Scan for the cell matching the given text and deliver its [X, Y] coordinate at center. 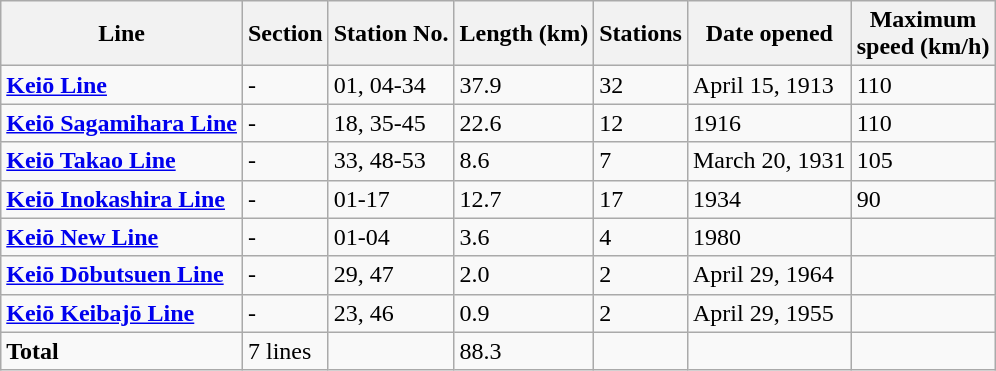
23, 46 [391, 313]
7 lines [285, 351]
Station No. [391, 34]
8.6 [524, 161]
88.3 [524, 351]
Maximumspeed (km/h) [923, 34]
3.6 [524, 237]
12 [641, 123]
Line [122, 34]
01, 04-34 [391, 85]
Keiō Inokashira Line [122, 199]
Section [285, 34]
April 15, 1913 [769, 85]
April 29, 1955 [769, 313]
33, 48-53 [391, 161]
7 [641, 161]
Keiō Keibajō Line [122, 313]
Stations [641, 34]
18, 35-45 [391, 123]
2.0 [524, 275]
March 20, 1931 [769, 161]
0.9 [524, 313]
Keiō Takao Line [122, 161]
01-04 [391, 237]
29, 47 [391, 275]
April 29, 1964 [769, 275]
Keiō New Line [122, 237]
105 [923, 161]
1980 [769, 237]
32 [641, 85]
22.6 [524, 123]
12.7 [524, 199]
Keiō Dōbutsuen Line [122, 275]
4 [641, 237]
Total [122, 351]
37.9 [524, 85]
Keiō Sagamihara Line [122, 123]
1916 [769, 123]
1934 [769, 199]
17 [641, 199]
90 [923, 199]
01-17 [391, 199]
Date opened [769, 34]
Length (km) [524, 34]
Keiō Line [122, 85]
